Capture the cell that displays the provided text and extract its (x, y) central coordinate. 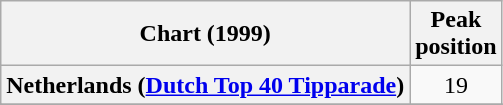
Peakposition (456, 34)
Netherlands (Dutch Top 40 Tipparade) (206, 85)
19 (456, 85)
Chart (1999) (206, 34)
